Extract the (x, y) coordinate from the center of the cell holding the provided text.  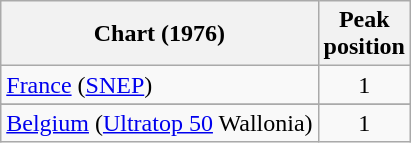
Belgium (Ultratop 50 Wallonia) (160, 123)
France (SNEP) (160, 85)
Chart (1976) (160, 34)
Peakposition (364, 34)
